From the cell containing the given text, extract its center point as (X, Y) coordinate. 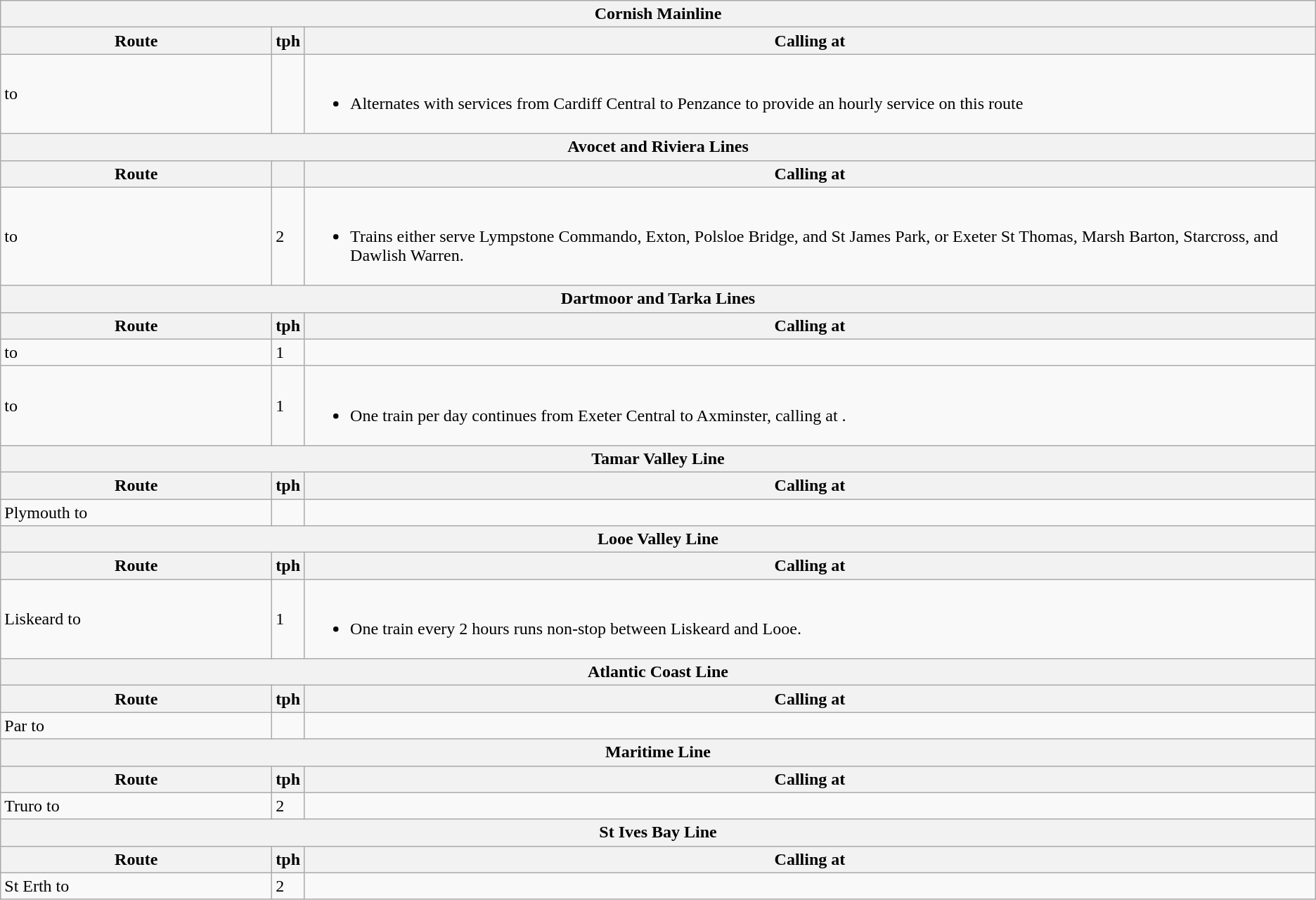
One train per day continues from Exeter Central to Axminster, calling at . (810, 405)
Par to (136, 726)
Liskeard to (136, 619)
Dartmoor and Tarka Lines (658, 299)
Plymouth to (136, 513)
Tamar Valley Line (658, 458)
Maritime Line (658, 752)
Avocet and Riviera Lines (658, 147)
Looe Valley Line (658, 539)
Trains either serve Lympstone Commando, Exton, Polsloe Bridge, and St James Park, or Exeter St Thomas, Marsh Barton, Starcross, and Dawlish Warren. (810, 236)
One train every 2 hours runs non-stop between Liskeard and Looe. (810, 619)
St Ives Bay Line (658, 832)
Truro to (136, 806)
Cornish Mainline (658, 14)
St Erth to (136, 886)
Alternates with services from Cardiff Central to Penzance to provide an hourly service on this route (810, 94)
Atlantic Coast Line (658, 672)
